Identify which cell holds the provided text, then report its [x, y] central coordinate. 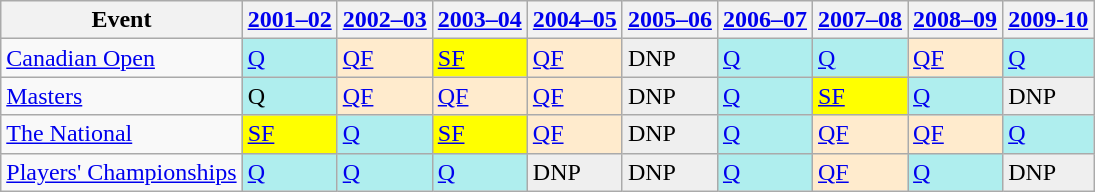
Canadian Open [122, 58]
2009-10 [1048, 20]
Event [122, 20]
2003–04 [480, 20]
Masters [122, 96]
The National [122, 134]
2007–08 [860, 20]
2005–06 [670, 20]
Players' Championships [122, 172]
2006–07 [764, 20]
2001–02 [290, 20]
2008–09 [956, 20]
2004–05 [574, 20]
2002–03 [384, 20]
